Pinpoint the cell where the given text exists, returning its [x, y] midpoint coordinate. 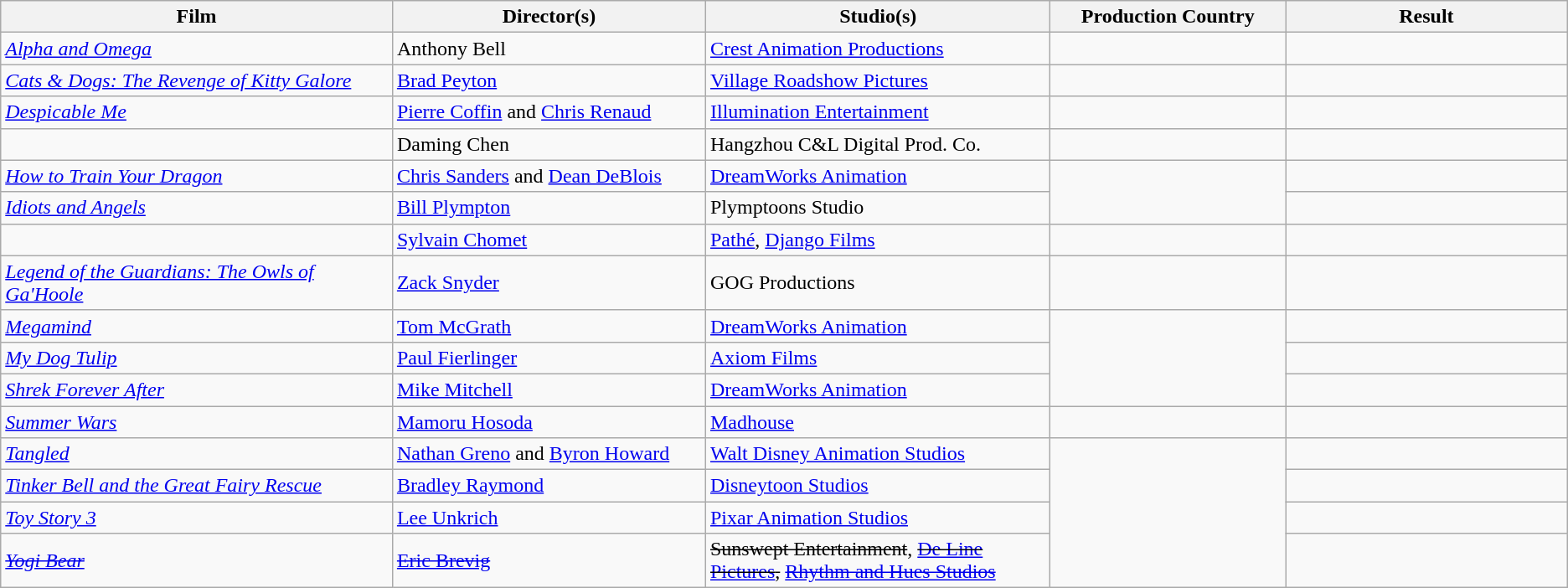
Mike Mitchell [549, 389]
Tinker Bell and the Great Fairy Rescue [197, 486]
Eric Brevig [549, 561]
Paul Fierlinger [549, 358]
Legend of the Guardians: The Owls of Ga'Hoole [197, 283]
Summer Wars [197, 421]
Crest Animation Productions [878, 49]
Mamoru Hosoda [549, 421]
Disneytoon Studios [878, 486]
Lee Unkrich [549, 518]
Despicable Me [197, 112]
Brad Peyton [549, 80]
Pathé, Django Films [878, 240]
Pierre Coffin and Chris Renaud [549, 112]
Village Roadshow Pictures [878, 80]
Production Country [1168, 17]
Result [1427, 17]
Alpha and Omega [197, 49]
Yogi Bear [197, 561]
Madhouse [878, 421]
Bradley Raymond [549, 486]
Axiom Films [878, 358]
Studio(s) [878, 17]
Idiots and Angels [197, 208]
Shrek Forever After [197, 389]
Zack Snyder [549, 283]
Sunswept Entertainment, De Line Pictures, Rhythm and Hues Studios [878, 561]
Toy Story 3 [197, 518]
Director(s) [549, 17]
Megamind [197, 326]
Pixar Animation Studios [878, 518]
My Dog Tulip [197, 358]
Bill Plympton [549, 208]
Film [197, 17]
Tom McGrath [549, 326]
Nathan Greno and Byron Howard [549, 454]
Anthony Bell [549, 49]
Illumination Entertainment [878, 112]
Hangzhou C&L Digital Prod. Co. [878, 144]
Sylvain Chomet [549, 240]
Cats & Dogs: The Revenge of Kitty Galore [197, 80]
Chris Sanders and Dean DeBlois [549, 176]
Walt Disney Animation Studios [878, 454]
How to Train Your Dragon [197, 176]
Daming Chen [549, 144]
GOG Productions [878, 283]
Plymptoons Studio [878, 208]
Tangled [197, 454]
